Capture the cell that displays the provided text and extract its [X, Y] central coordinate. 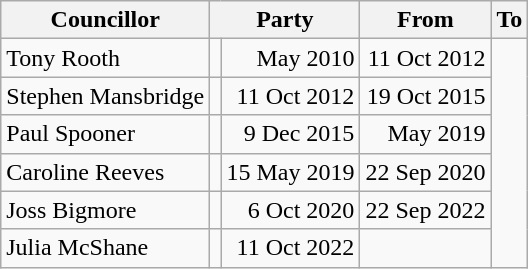
Tony Rooth [106, 58]
May 2019 [426, 134]
15 May 2019 [290, 172]
Party [285, 20]
22 Sep 2020 [426, 172]
May 2010 [290, 58]
Julia McShane [106, 248]
6 Oct 2020 [290, 210]
Joss Bigmore [106, 210]
22 Sep 2022 [426, 210]
Paul Spooner [106, 134]
9 Dec 2015 [290, 134]
11 Oct 2022 [290, 248]
Stephen Mansbridge [106, 96]
19 Oct 2015 [426, 96]
From [426, 20]
Caroline Reeves [106, 172]
To [510, 20]
Councillor [106, 20]
